Determine the (X, Y) coordinate at the center of the cell enclosing the given text.  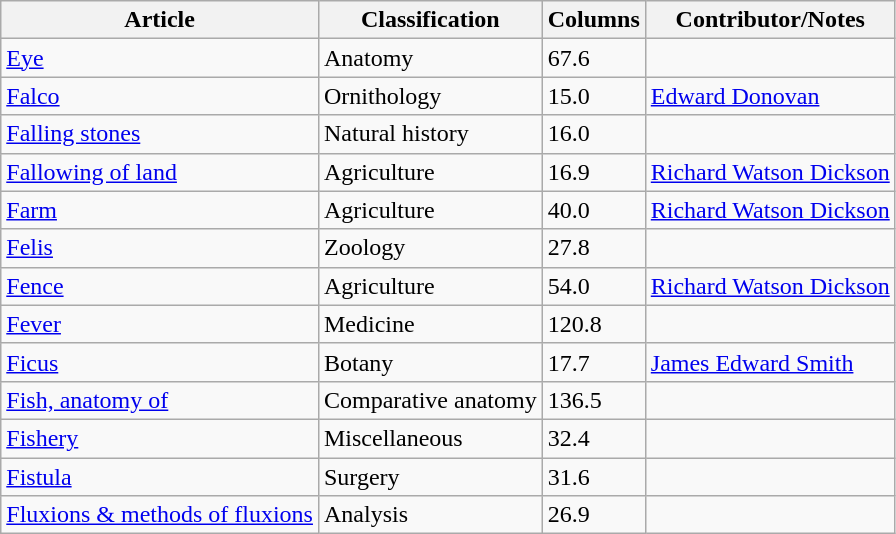
Fence (160, 286)
Medicine (430, 324)
Fish, anatomy of (160, 400)
32.4 (594, 438)
Ornithology (430, 96)
67.6 (594, 58)
Surgery (430, 477)
Miscellaneous (430, 438)
Fistula (160, 477)
Ficus (160, 362)
Fluxions & methods of fluxions (160, 515)
16.0 (594, 134)
Contributor/Notes (770, 20)
136.5 (594, 400)
Falco (160, 96)
27.8 (594, 248)
Eye (160, 58)
Zoology (430, 248)
Fever (160, 324)
15.0 (594, 96)
54.0 (594, 286)
Fishery (160, 438)
Analysis (430, 515)
Columns (594, 20)
Comparative anatomy (430, 400)
Fallowing of land (160, 172)
Farm (160, 210)
Felis (160, 248)
Anatomy (430, 58)
40.0 (594, 210)
Natural history (430, 134)
16.9 (594, 172)
Classification (430, 20)
Edward Donovan (770, 96)
31.6 (594, 477)
Falling stones (160, 134)
120.8 (594, 324)
26.9 (594, 515)
Article (160, 20)
17.7 (594, 362)
James Edward Smith (770, 362)
Botany (430, 362)
